Capture the cell that displays the provided text and extract its (X, Y) central coordinate. 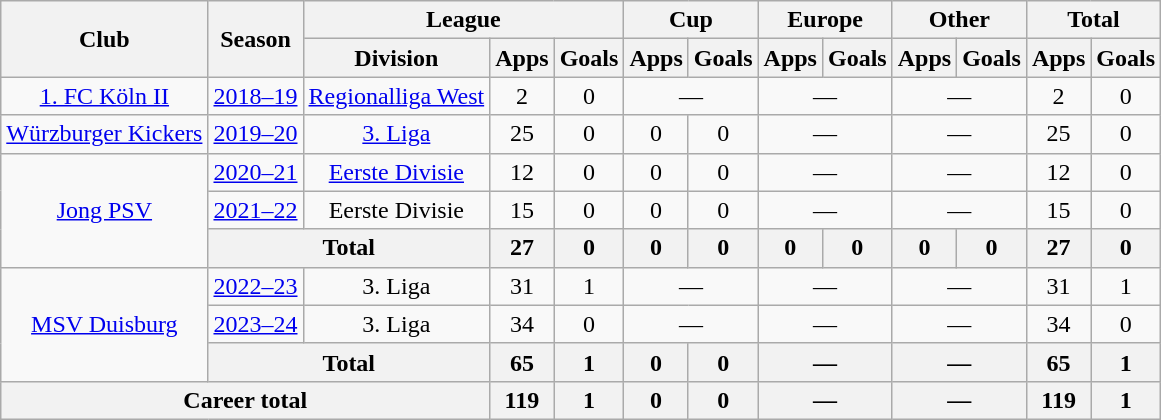
Season (256, 39)
1. FC Köln II (104, 96)
2019–20 (256, 134)
Club (104, 39)
Cup (691, 20)
2023–24 (256, 324)
2018–19 (256, 96)
2021–22 (256, 210)
Europe (825, 20)
2020–21 (256, 172)
MSV Duisburg (104, 324)
Other (959, 20)
Würzburger Kickers (104, 134)
League (464, 20)
2022–23 (256, 286)
Career total (246, 400)
Regionalliga West (396, 96)
Jong PSV (104, 210)
Division (396, 58)
